Identify which cell holds the provided text, then report its [X, Y] central coordinate. 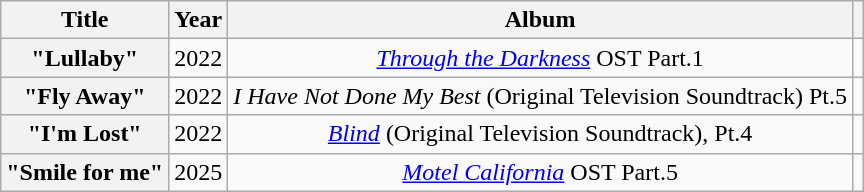
Blind (Original Television Soundtrack), Pt.4 [540, 134]
"Fly Away" [85, 96]
"Smile for me" [85, 172]
Title [85, 20]
Through the Darkness OST Part.1 [540, 58]
I Have Not Done My Best (Original Television Soundtrack) Pt.5 [540, 96]
2025 [198, 172]
"Lullaby" [85, 58]
Year [198, 20]
Motel California OST Part.5 [540, 172]
Album [540, 20]
"I'm Lost" [85, 134]
